Output the [x, y] coordinate of the center of the cell containing the given text.  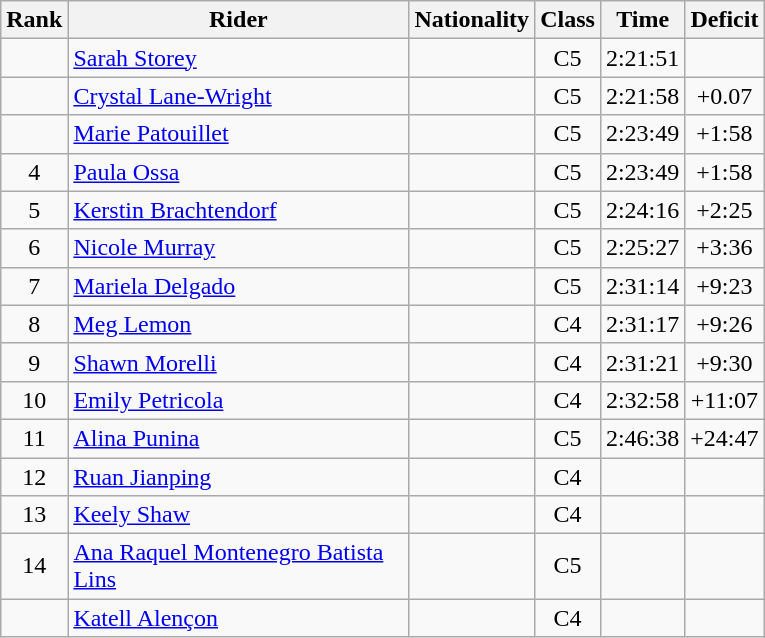
Ruan Jianping [238, 477]
Emily Petricola [238, 400]
Kerstin Brachtendorf [238, 210]
2:24:16 [642, 210]
13 [34, 515]
Katell Alençon [238, 618]
Nicole Murray [238, 248]
4 [34, 172]
Mariela Delgado [238, 286]
12 [34, 477]
11 [34, 438]
5 [34, 210]
2:31:14 [642, 286]
2:46:38 [642, 438]
Alina Punina [238, 438]
+3:36 [724, 248]
Keely Shaw [238, 515]
Sarah Storey [238, 58]
+9:23 [724, 286]
14 [34, 566]
2:21:51 [642, 58]
Class [568, 20]
Time [642, 20]
2:21:58 [642, 96]
Ana Raquel Montenegro Batista Lins [238, 566]
6 [34, 248]
+9:26 [724, 324]
7 [34, 286]
2:25:27 [642, 248]
Deficit [724, 20]
+11:07 [724, 400]
Paula Ossa [238, 172]
Nationality [472, 20]
+9:30 [724, 362]
+2:25 [724, 210]
Crystal Lane-Wright [238, 96]
2:31:21 [642, 362]
10 [34, 400]
Rank [34, 20]
+0.07 [724, 96]
8 [34, 324]
Rider [238, 20]
2:32:58 [642, 400]
Meg Lemon [238, 324]
Marie Patouillet [238, 134]
Shawn Morelli [238, 362]
9 [34, 362]
2:31:17 [642, 324]
+24:47 [724, 438]
